Provide the [x, y] coordinate of the cell's center where the given text is located.  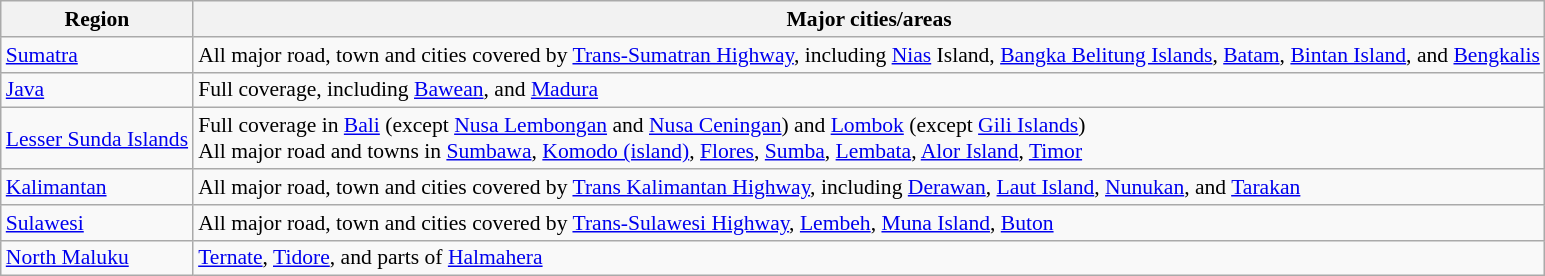
All major road, town and cities covered by Trans Kalimantan Highway, including Derawan, Laut Island, Nunukan, and Tarakan [869, 187]
All major road, town and cities covered by Trans-Sulawesi Highway, Lembeh, Muna Island, Buton [869, 223]
Region [97, 19]
Lesser Sunda Islands [97, 138]
Major cities/areas [869, 19]
Ternate, Tidore, and parts of Halmahera [869, 258]
Full coverage, including Bawean, and Madura [869, 90]
Sumatra [97, 55]
Java [97, 90]
North Maluku [97, 258]
Kalimantan [97, 187]
Sulawesi [97, 223]
